From the cell containing the given text, extract its center point as [X, Y] coordinate. 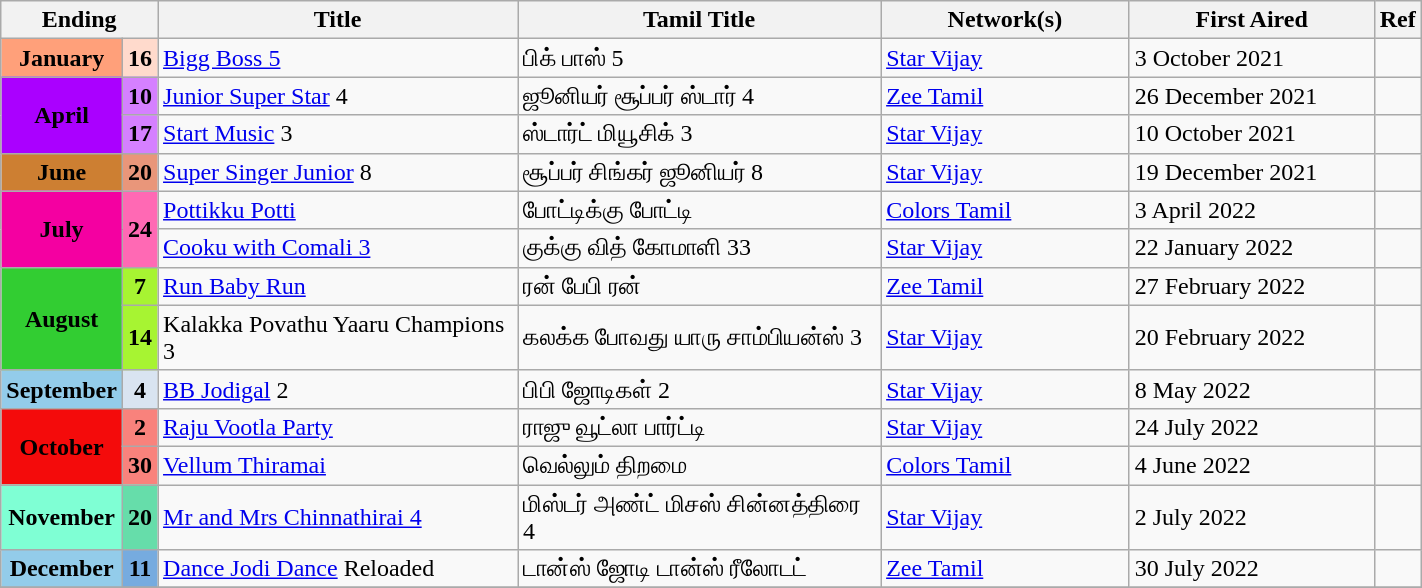
சூப்பர் சிங்கர் ஜூனியர் 8 [700, 172]
Dance Jodi Dance Reloaded [338, 569]
14 [140, 338]
ரன் பேபி ரன் [700, 286]
4 [140, 389]
Vellum Thiramai [338, 465]
கலக்க போவது யாரு சாம்பியன்ஸ் 3 [700, 338]
BB Jodigal 2 [338, 389]
ராஜு வூட்லா பார்ட்டி [700, 427]
8 May 2022 [1252, 389]
17 [140, 134]
3 April 2022 [1252, 210]
30 [140, 465]
Mr and Mrs Chinnathirai 4 [338, 516]
24 July 2022 [1252, 427]
Junior Super Star 4 [338, 96]
16 [140, 58]
November [62, 516]
Network(s) [1006, 20]
பிக் பாஸ் 5 [700, 58]
2 [140, 427]
குக்கு வித் கோமாளி 33 [700, 248]
Ending [80, 20]
2 July 2022 [1252, 516]
ஸ்டார்ட் மியூசிக் 3 [700, 134]
Kalakka Povathu Yaaru Champions 3 [338, 338]
26 December 2021 [1252, 96]
24 [140, 229]
August [62, 318]
3 October 2021 [1252, 58]
10 October 2021 [1252, 134]
Ref [1398, 20]
டான்ஸ் ஜோடி டான்ஸ் ரீலோடட் [700, 569]
Start Music 3 [338, 134]
December [62, 569]
30 July 2022 [1252, 569]
Raju Vootla Party [338, 427]
July [62, 229]
பிபி ஜோடிகள் 2 [700, 389]
4 June 2022 [1252, 465]
Super Singer Junior 8 [338, 172]
June [62, 172]
September [62, 389]
Cooku with Comali 3 [338, 248]
January [62, 58]
ஜூனியர் சூப்பர் ஸ்டார் 4 [700, 96]
19 December 2021 [1252, 172]
7 [140, 286]
First Aired [1252, 20]
20 February 2022 [1252, 338]
11 [140, 569]
10 [140, 96]
Title [338, 20]
போட்டிக்கு போட்டி [700, 210]
Bigg Boss 5 [338, 58]
22 January 2022 [1252, 248]
மிஸ்டர் அண்ட் மிசஸ் சின்னத்திரை 4 [700, 516]
October [62, 446]
Tamil Title [700, 20]
Pottikku Potti [338, 210]
27 February 2022 [1252, 286]
Run Baby Run [338, 286]
April [62, 115]
வெல்லும் திறமை [700, 465]
